Provide the (x, y) coordinate of the cell's center where the given text is located.  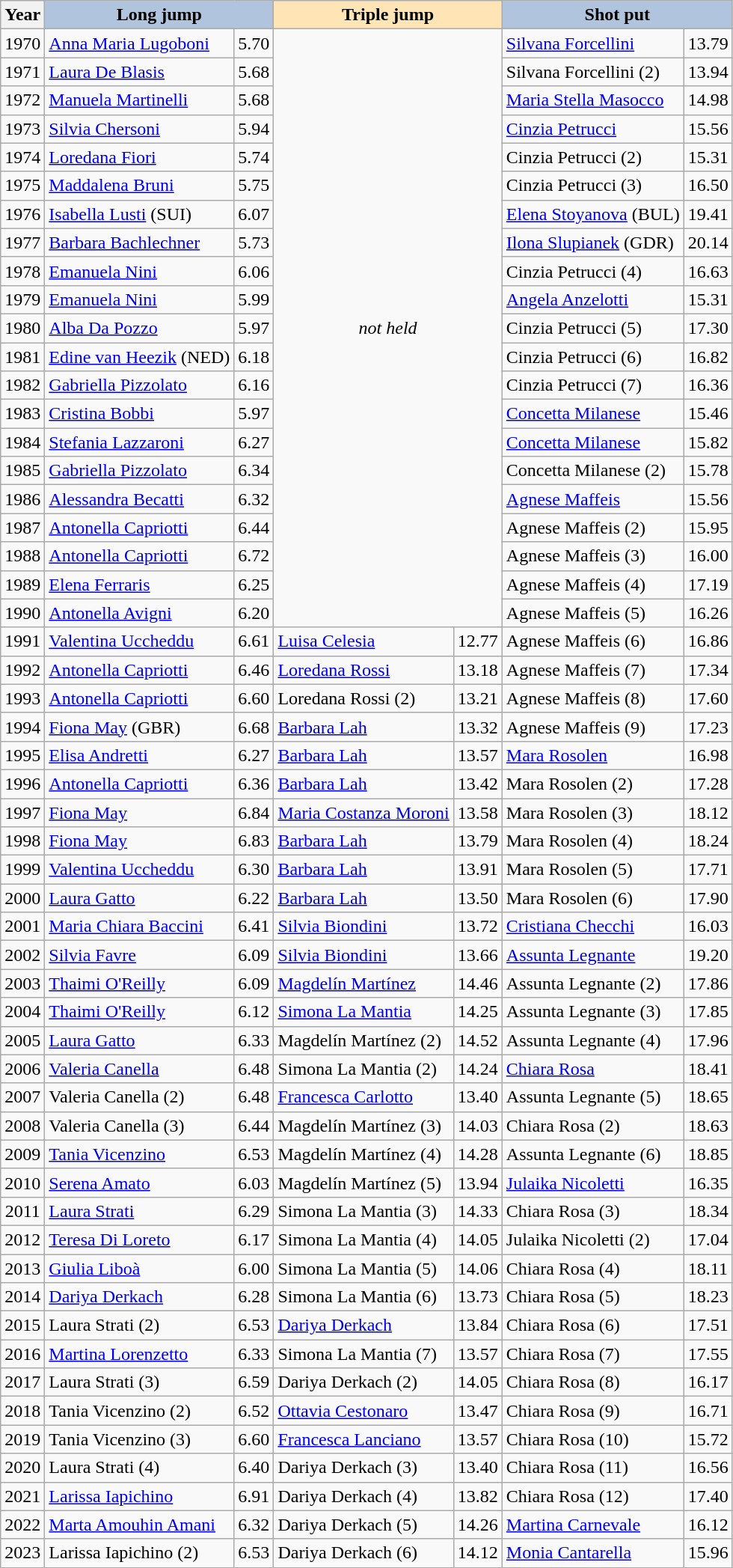
13.47 (477, 1411)
2003 (22, 983)
2011 (22, 1211)
17.51 (708, 1326)
1976 (22, 214)
Monia Cantarella (592, 1553)
13.58 (477, 812)
Assunta Legnante (4) (592, 1040)
6.91 (254, 1496)
Agnese Maffeis (2) (592, 528)
Valeria Canella (3) (139, 1126)
1971 (22, 72)
12.77 (477, 641)
2014 (22, 1297)
14.46 (477, 983)
Simona La Mantia (3) (364, 1211)
Chiara Rosa (6) (592, 1326)
13.72 (477, 927)
13.18 (477, 670)
2019 (22, 1439)
5.99 (254, 299)
13.21 (477, 698)
Agnese Maffeis (7) (592, 670)
16.00 (708, 556)
5.73 (254, 242)
Teresa Di Loreto (139, 1239)
Simona La Mantia (7) (364, 1354)
1982 (22, 385)
Mara Rosolen (2) (592, 784)
Tania Vicenzino (2) (139, 1411)
Silvana Forcellini (592, 43)
Tania Vicenzino (139, 1154)
Serena Amato (139, 1183)
16.12 (708, 1525)
Manuela Martinelli (139, 100)
14.33 (477, 1211)
Larissa Iapichino (139, 1496)
Assunta Legnante (3) (592, 1012)
Francesca Carlotto (364, 1097)
Cinzia Petrucci (6) (592, 357)
Magdelín Martínez (5) (364, 1183)
14.26 (477, 1525)
6.07 (254, 214)
Cristiana Checchi (592, 927)
Cinzia Petrucci (2) (592, 157)
6.03 (254, 1183)
1985 (22, 471)
16.26 (708, 613)
Giulia Liboà (139, 1269)
18.34 (708, 1211)
1988 (22, 556)
Silvia Chersoni (139, 129)
Simona La Mantia (6) (364, 1297)
20.14 (708, 242)
2004 (22, 1012)
6.00 (254, 1269)
1973 (22, 129)
Magdelín Martínez (3) (364, 1126)
Assunta Legnante (6) (592, 1154)
2002 (22, 955)
1998 (22, 841)
Fiona May (GBR) (139, 727)
Simona La Mantia (4) (364, 1239)
not held (387, 328)
1981 (22, 357)
6.12 (254, 1012)
Maddalena Bruni (139, 186)
17.40 (708, 1496)
6.16 (254, 385)
Magdelín Martínez (364, 983)
Chiara Rosa (2) (592, 1126)
Concetta Milanese (2) (592, 471)
Agnese Maffeis (3) (592, 556)
2009 (22, 1154)
2005 (22, 1040)
17.90 (708, 898)
2021 (22, 1496)
17.86 (708, 983)
1992 (22, 670)
18.63 (708, 1126)
Cinzia Petrucci (5) (592, 328)
1996 (22, 784)
Simona La Mantia (2) (364, 1069)
Chiara Rosa (592, 1069)
Simona La Mantia (5) (364, 1269)
6.25 (254, 585)
1983 (22, 414)
Dariya Derkach (4) (364, 1496)
Ottavia Cestonaro (364, 1411)
Laura Strati (3) (139, 1382)
15.46 (708, 414)
Luisa Celesia (364, 641)
Elisa Andretti (139, 755)
Shot put (617, 15)
Agnese Maffeis (592, 499)
Chiara Rosa (9) (592, 1411)
2001 (22, 927)
Julaika Nicoletti (2) (592, 1239)
14.24 (477, 1069)
Year (22, 15)
1986 (22, 499)
14.25 (477, 1012)
17.71 (708, 870)
Ilona Slupianek (GDR) (592, 242)
14.06 (477, 1269)
16.03 (708, 927)
19.41 (708, 214)
17.19 (708, 585)
Triple jump (387, 15)
6.36 (254, 784)
13.42 (477, 784)
Chiara Rosa (11) (592, 1468)
6.59 (254, 1382)
16.98 (708, 755)
16.50 (708, 186)
2012 (22, 1239)
Agnese Maffeis (5) (592, 613)
Laura De Blasis (139, 72)
2007 (22, 1097)
5.94 (254, 129)
Loredana Fiori (139, 157)
1991 (22, 641)
6.17 (254, 1239)
14.98 (708, 100)
17.55 (708, 1354)
Marta Amouhin Amani (139, 1525)
18.41 (708, 1069)
6.84 (254, 812)
6.28 (254, 1297)
Maria Chiara Baccini (139, 927)
Assunta Legnante (592, 955)
Silvana Forcellini (2) (592, 72)
Tania Vicenzino (3) (139, 1439)
16.56 (708, 1468)
Francesca Lanciano (364, 1439)
13.50 (477, 898)
Mara Rosolen (592, 755)
16.17 (708, 1382)
15.78 (708, 471)
19.20 (708, 955)
Martina Carnevale (592, 1525)
Laura Strati (2) (139, 1326)
14.52 (477, 1040)
18.85 (708, 1154)
2008 (22, 1126)
2017 (22, 1382)
6.83 (254, 841)
2020 (22, 1468)
6.72 (254, 556)
15.72 (708, 1439)
Simona La Mantia (364, 1012)
Maria Costanza Moroni (364, 812)
Elena Ferraris (139, 585)
Chiara Rosa (7) (592, 1354)
Cinzia Petrucci (7) (592, 385)
18.12 (708, 812)
13.84 (477, 1326)
Chiara Rosa (8) (592, 1382)
Dariya Derkach (5) (364, 1525)
Stefania Lazzaroni (139, 442)
Assunta Legnante (2) (592, 983)
1980 (22, 328)
5.70 (254, 43)
6.40 (254, 1468)
Chiara Rosa (3) (592, 1211)
Mara Rosolen (4) (592, 841)
Agnese Maffeis (4) (592, 585)
1975 (22, 186)
17.34 (708, 670)
6.20 (254, 613)
17.23 (708, 727)
6.41 (254, 927)
13.73 (477, 1297)
Loredana Rossi (2) (364, 698)
1977 (22, 242)
Dariya Derkach (3) (364, 1468)
6.29 (254, 1211)
1993 (22, 698)
Cinzia Petrucci (4) (592, 271)
14.28 (477, 1154)
6.30 (254, 870)
Alba Da Pozzo (139, 328)
Julaika Nicoletti (592, 1183)
1974 (22, 157)
1995 (22, 755)
6.52 (254, 1411)
15.95 (708, 528)
2018 (22, 1411)
Magdelín Martínez (2) (364, 1040)
Isabella Lusti (SUI) (139, 214)
2016 (22, 1354)
1997 (22, 812)
Silvia Favre (139, 955)
1999 (22, 870)
Agnese Maffeis (6) (592, 641)
6.18 (254, 357)
Alessandra Becatti (139, 499)
17.30 (708, 328)
16.36 (708, 385)
13.91 (477, 870)
1970 (22, 43)
Valeria Canella (2) (139, 1097)
Angela Anzelotti (592, 299)
Maria Stella Masocco (592, 100)
Chiara Rosa (12) (592, 1496)
2000 (22, 898)
17.60 (708, 698)
Valeria Canella (139, 1069)
6.61 (254, 641)
1978 (22, 271)
13.32 (477, 727)
Mara Rosolen (5) (592, 870)
Cristina Bobbi (139, 414)
Larissa Iapichino (2) (139, 1553)
6.68 (254, 727)
17.85 (708, 1012)
17.96 (708, 1040)
1990 (22, 613)
16.71 (708, 1411)
Long jump (159, 15)
6.34 (254, 471)
2013 (22, 1269)
Chiara Rosa (4) (592, 1269)
1979 (22, 299)
2023 (22, 1553)
17.28 (708, 784)
Loredana Rossi (364, 670)
1984 (22, 442)
16.35 (708, 1183)
Laura Strati (139, 1211)
13.66 (477, 955)
13.82 (477, 1496)
6.22 (254, 898)
Agnese Maffeis (8) (592, 698)
Martina Lorenzetto (139, 1354)
Chiara Rosa (10) (592, 1439)
14.03 (477, 1126)
2015 (22, 1326)
Assunta Legnante (5) (592, 1097)
18.65 (708, 1097)
2006 (22, 1069)
15.96 (708, 1553)
5.75 (254, 186)
Dariya Derkach (6) (364, 1553)
16.86 (708, 641)
Mara Rosolen (3) (592, 812)
Agnese Maffeis (9) (592, 727)
16.63 (708, 271)
5.74 (254, 157)
Cinzia Petrucci (3) (592, 186)
6.06 (254, 271)
Laura Strati (4) (139, 1468)
18.24 (708, 841)
18.23 (708, 1297)
14.12 (477, 1553)
2022 (22, 1525)
17.04 (708, 1239)
Barbara Bachlechner (139, 242)
1994 (22, 727)
Anna Maria Lugoboni (139, 43)
1989 (22, 585)
2010 (22, 1183)
18.11 (708, 1269)
Antonella Avigni (139, 613)
16.82 (708, 357)
Cinzia Petrucci (592, 129)
6.46 (254, 670)
1987 (22, 528)
Edine van Heezik (NED) (139, 357)
Mara Rosolen (6) (592, 898)
1972 (22, 100)
Dariya Derkach (2) (364, 1382)
15.82 (708, 442)
Chiara Rosa (5) (592, 1297)
Magdelín Martínez (4) (364, 1154)
Elena Stoyanova (BUL) (592, 214)
